From the cell containing the given text, extract its center point as (x, y) coordinate. 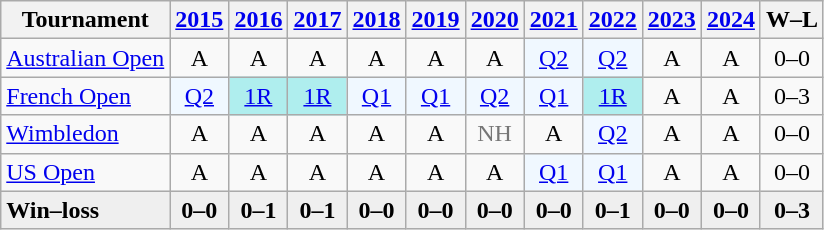
2023 (672, 20)
2017 (318, 20)
Australian Open (86, 58)
French Open (86, 96)
US Open (86, 172)
2020 (494, 20)
2024 (730, 20)
W–L (792, 20)
Win–loss (86, 210)
Wimbledon (86, 134)
NH (494, 134)
2019 (436, 20)
2021 (554, 20)
2016 (258, 20)
2022 (612, 20)
2018 (376, 20)
2015 (200, 20)
Tournament (86, 20)
